Find where the given text appears and provide that cell's center as (x, y) coordinate. 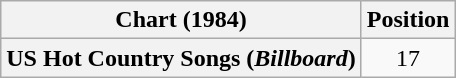
17 (408, 58)
US Hot Country Songs (Billboard) (181, 58)
Position (408, 20)
Chart (1984) (181, 20)
